Find where the given text appears and provide that cell's center as (x, y) coordinate. 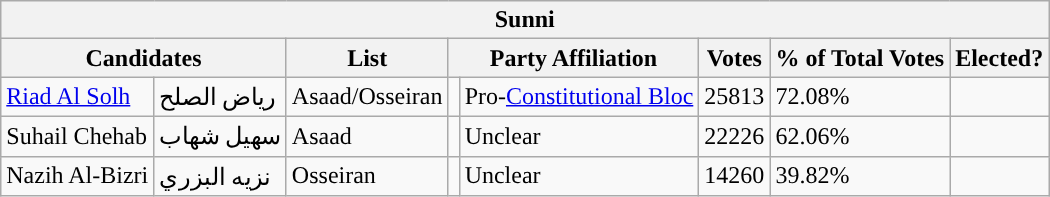
22226 (734, 136)
رياض الصلح (220, 97)
Candidates (144, 58)
Suhail Chehab (78, 136)
Osseiran (367, 176)
39.82% (860, 176)
Votes (734, 58)
Asaad/Osseiran (367, 97)
Elected? (1000, 58)
14260 (734, 176)
سهيل شهاب (220, 136)
Party Affiliation (574, 58)
25813 (734, 97)
72.08% (860, 97)
List (367, 58)
Nazih Al-Bizri (78, 176)
نزيه البزري (220, 176)
Sunni (525, 20)
Riad Al Solh (78, 97)
62.06% (860, 136)
Pro-Constitutional Bloc (579, 97)
Asaad (367, 136)
% of Total Votes (860, 58)
